Output the [X, Y] coordinate of the center of the cell containing the given text.  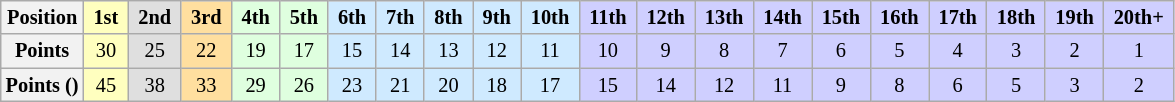
7 [782, 51]
17th [957, 17]
23 [352, 85]
6th [352, 17]
12th [665, 17]
18th [1016, 17]
30 [106, 51]
Points () [42, 85]
9th [497, 17]
18 [497, 85]
15th [841, 17]
10 [608, 51]
2nd [154, 17]
20th+ [1139, 17]
19 [256, 51]
29 [256, 85]
13 [448, 51]
Position [42, 17]
38 [154, 85]
13th [724, 17]
8th [448, 17]
1st [106, 17]
33 [206, 85]
4 [957, 51]
5th [304, 17]
26 [304, 85]
19th [1074, 17]
10th [550, 17]
16th [899, 17]
7th [400, 17]
20 [448, 85]
22 [206, 51]
25 [154, 51]
21 [400, 85]
1 [1139, 51]
14th [782, 17]
45 [106, 85]
4th [256, 17]
3rd [206, 17]
Points [42, 51]
11th [608, 17]
